Locate the cell with the specified text and output its [x, y] center coordinate. 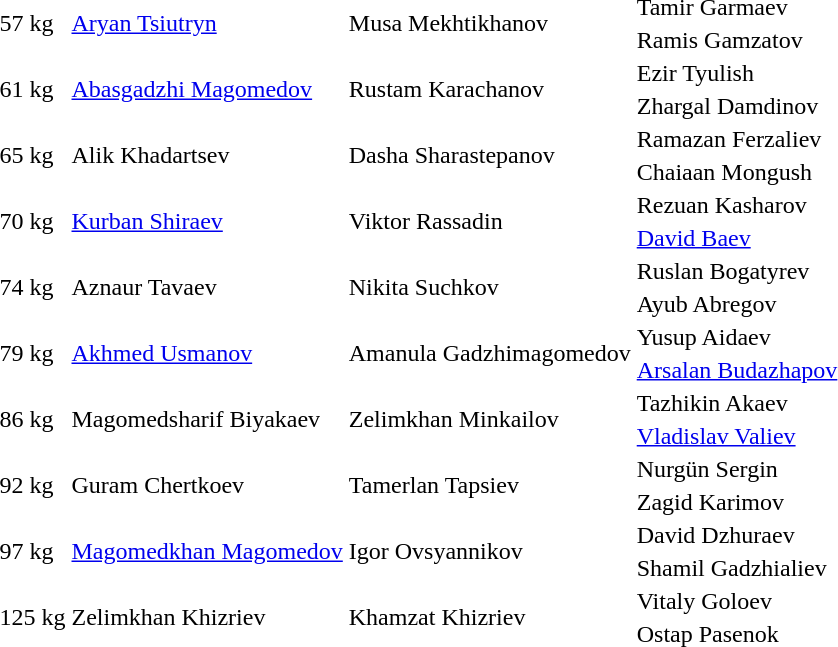
Zelimkhan Minkailov [490, 420]
Kurban Shiraev [207, 222]
Magomedsharif Biyakaev [207, 420]
Abasgadzhi Magomedov [207, 90]
Viktor Rassadin [490, 222]
Amanula Gadzhimagomedov [490, 354]
Igor Ovsyannikov [490, 552]
Magomedkhan Magomedov [207, 552]
Tamerlan Tapsiev [490, 486]
Rustam Karachanov [490, 90]
Guram Chertkoev [207, 486]
Nikita Suchkov [490, 288]
Alik Khadartsev [207, 156]
Aznaur Tavaev [207, 288]
Dasha Sharastepanov [490, 156]
Akhmed Usmanov [207, 354]
